Output the [x, y] coordinate of the center of the cell containing the given text.  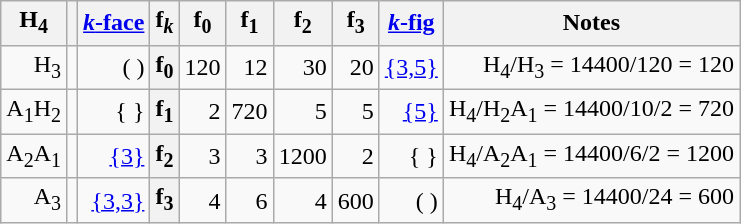
A2A1 [34, 156]
H4 [34, 23]
{3,3} [114, 200]
12 [250, 67]
720 [250, 111]
H3 [34, 67]
A1H2 [34, 111]
20 [356, 67]
{3,5} [411, 67]
600 [356, 200]
{5} [411, 111]
Notes [591, 23]
1200 [302, 156]
{3} [114, 156]
H4/H3 = 14400/120 = 120 [591, 67]
fk [164, 23]
k-face [114, 23]
H4/H2A1 = 14400/10/2 = 720 [591, 111]
H4/A3 = 14400/24 = 600 [591, 200]
A3 [34, 200]
H4/A2A1 = 14400/6/2 = 1200 [591, 156]
30 [302, 67]
6 [250, 200]
k-fig [411, 23]
120 [202, 67]
